Provide the [X, Y] coordinate of the cell's center where the given text is located.  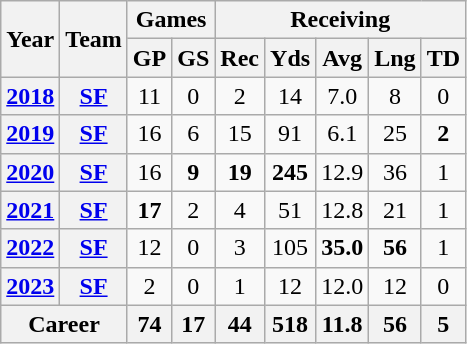
518 [290, 324]
11 [149, 96]
7.0 [342, 96]
2020 [30, 172]
8 [395, 96]
Yds [290, 58]
2018 [30, 96]
15 [240, 134]
12.8 [342, 210]
GP [149, 58]
91 [290, 134]
Team [94, 39]
3 [240, 248]
245 [290, 172]
2023 [30, 286]
12.9 [342, 172]
9 [194, 172]
21 [395, 210]
36 [395, 172]
2019 [30, 134]
44 [240, 324]
6.1 [342, 134]
Rec [240, 58]
74 [149, 324]
5 [443, 324]
Career [64, 324]
Receiving [340, 20]
25 [395, 134]
2022 [30, 248]
2021 [30, 210]
6 [194, 134]
105 [290, 248]
51 [290, 210]
19 [240, 172]
11.8 [342, 324]
Year [30, 39]
35.0 [342, 248]
14 [290, 96]
TD [443, 58]
12.0 [342, 286]
Avg [342, 58]
4 [240, 210]
GS [194, 58]
Lng [395, 58]
Games [170, 20]
